Extract the (X, Y) coordinate from the center of the cell holding the provided text.  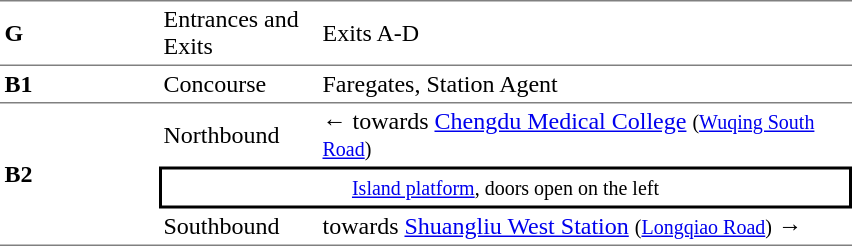
Concourse (238, 85)
Northbound (238, 136)
Entrances and Exits (238, 33)
G (80, 33)
B2 (80, 175)
← towards Chengdu Medical College (Wuqing South Road) (585, 136)
Exits A-D (585, 33)
Faregates, Station Agent (585, 85)
Island platform, doors open on the left (506, 187)
towards Shuangliu West Station (Longqiao Road) → (585, 227)
Southbound (238, 227)
B1 (80, 85)
